Determine the (X, Y) coordinate at the center of the cell enclosing the given text.  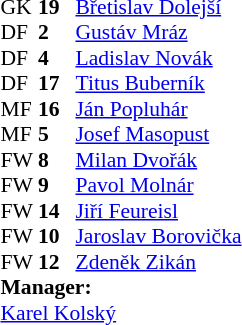
Josef Masopust (158, 135)
4 (57, 58)
9 (57, 185)
8 (57, 160)
Ján Popluhár (158, 109)
5 (57, 135)
12 (57, 262)
Pavol Molnár (158, 185)
17 (57, 83)
14 (57, 211)
10 (57, 237)
Milan Dvořák (158, 160)
Zdeněk Zikán (158, 262)
2 (57, 33)
16 (57, 109)
Titus Buberník (158, 83)
Gustáv Mráz (158, 33)
Jiří Feureisl (158, 211)
Jaroslav Borovička (158, 237)
Manager: (120, 287)
Ladislav Novák (158, 58)
